Pinpoint the cell where the given text exists, returning its (X, Y) midpoint coordinate. 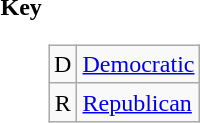
R (63, 102)
Republican (138, 102)
D (63, 64)
Democratic (138, 64)
